Determine the [X, Y] coordinate at the center of the cell enclosing the given text.  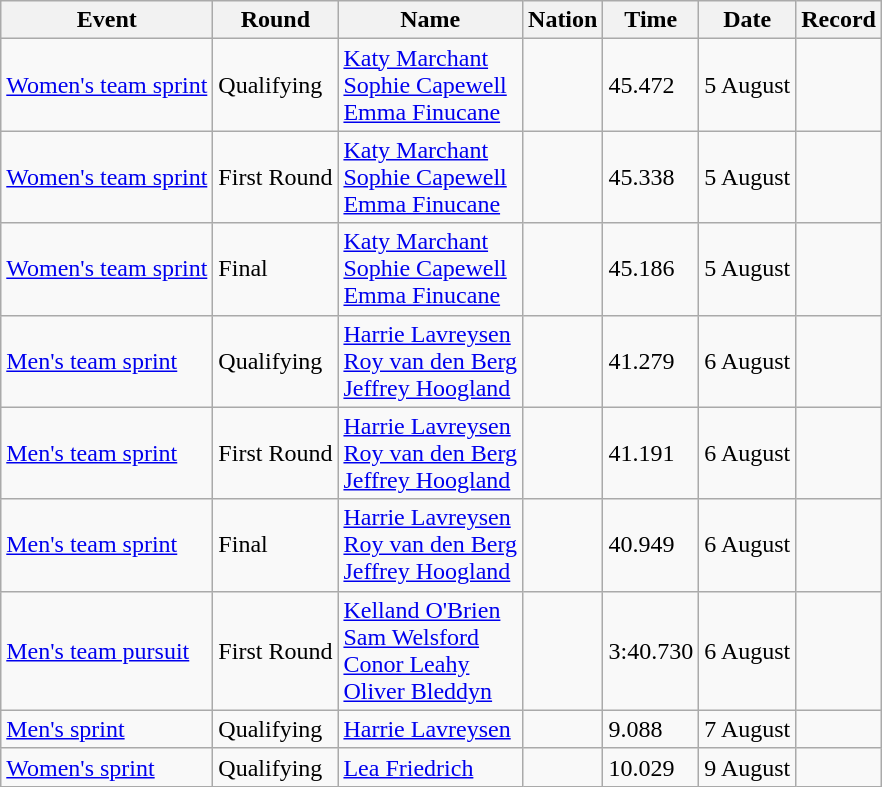
Women's sprint [107, 767]
9.088 [651, 729]
Lea Friedrich [430, 767]
Men's sprint [107, 729]
10.029 [651, 767]
Harrie Lavreysen [430, 729]
9 August [748, 767]
Men's team pursuit [107, 650]
Nation [563, 20]
45.338 [651, 177]
3:40.730 [651, 650]
41.191 [651, 453]
45.472 [651, 85]
41.279 [651, 361]
45.186 [651, 269]
40.949 [651, 545]
Kelland O'BrienSam WelsfordConor LeahyOliver Bleddyn [430, 650]
7 August [748, 729]
Name [430, 20]
Date [748, 20]
Round [276, 20]
Time [651, 20]
Event [107, 20]
Record [839, 20]
